Locate the cell with the specified text and output its [X, Y] center coordinate. 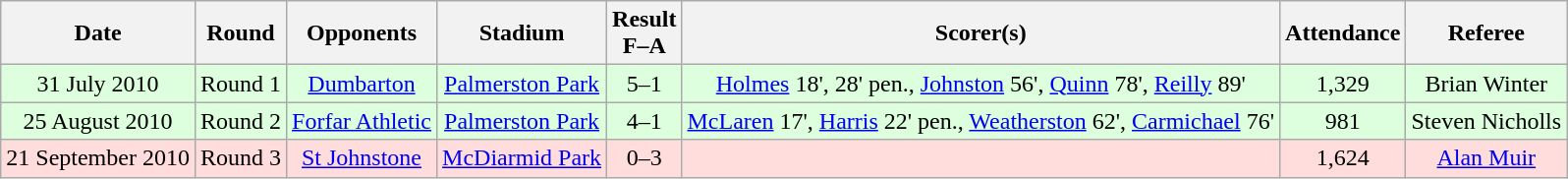
31 July 2010 [98, 84]
1,624 [1343, 158]
Stadium [523, 33]
Dumbarton [362, 84]
5–1 [644, 84]
McLaren 17', Harris 22' pen., Weatherston 62', Carmichael 76' [980, 121]
Alan Muir [1486, 158]
25 August 2010 [98, 121]
0–3 [644, 158]
Opponents [362, 33]
Round 3 [240, 158]
Forfar Athletic [362, 121]
4–1 [644, 121]
Round 2 [240, 121]
St Johnstone [362, 158]
Referee [1486, 33]
McDiarmid Park [523, 158]
ResultF–A [644, 33]
981 [1343, 121]
1,329 [1343, 84]
Steven Nicholls [1486, 121]
Round [240, 33]
Scorer(s) [980, 33]
Brian Winter [1486, 84]
21 September 2010 [98, 158]
Attendance [1343, 33]
Date [98, 33]
Round 1 [240, 84]
Holmes 18', 28' pen., Johnston 56', Quinn 78', Reilly 89' [980, 84]
